Locate the cell with the specified text and output its [X, Y] center coordinate. 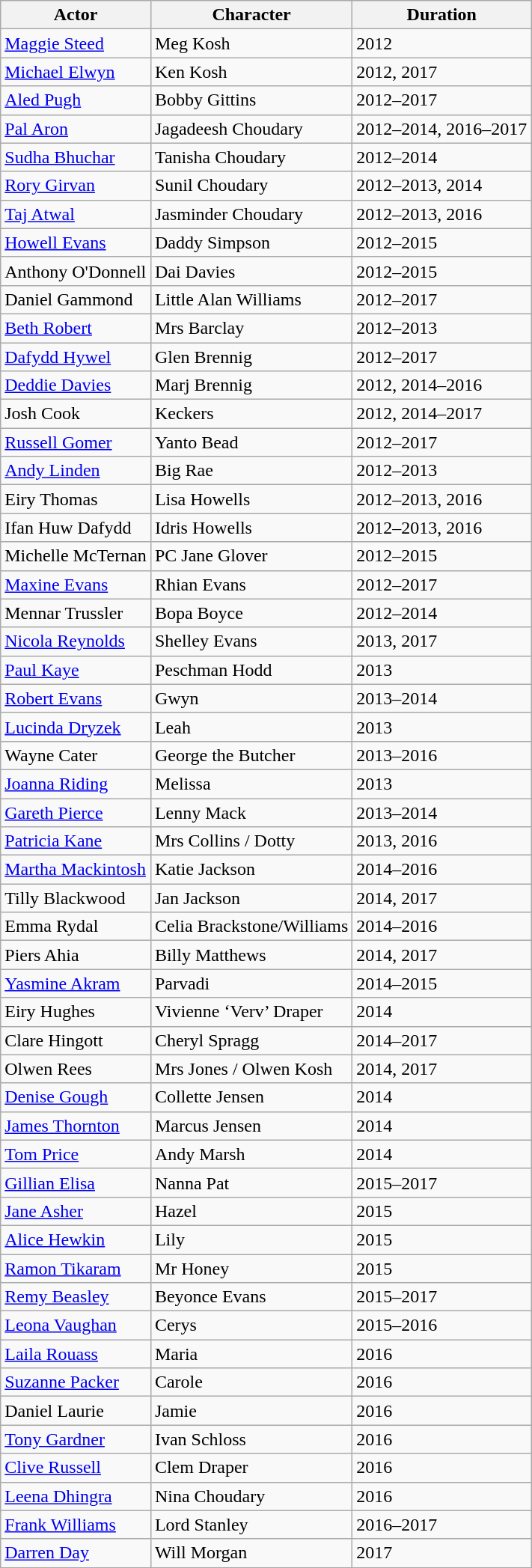
Jasminder Choudary [251, 214]
2013–2016 [441, 755]
2012, 2014–2016 [441, 385]
Maria [251, 1354]
2014–2015 [441, 983]
Nina Choudary [251, 1496]
Cheryl Spragg [251, 1040]
Mr Honey [251, 1269]
Howell Evans [76, 242]
Mrs Barclay [251, 328]
Gareth Pierce [76, 812]
Remy Beasley [76, 1297]
Gillian Elisa [76, 1183]
Gwyn [251, 698]
Shelley Evans [251, 641]
Wayne Cater [76, 755]
Lily [251, 1239]
Josh Cook [76, 414]
Maggie Steed [76, 43]
Billy Matthews [251, 955]
Lenny Mack [251, 812]
2016–2017 [441, 1525]
Suzanne Packer [76, 1382]
Mennar Trussler [76, 613]
2012–2014, 2016–2017 [441, 129]
Russell Gomer [76, 442]
Taj Atwal [76, 214]
Melissa [251, 784]
Lucinda Dryzek [76, 727]
Hazel [251, 1211]
Yasmine Akram [76, 983]
Pal Aron [76, 129]
Olwen Rees [76, 1069]
Deddie Davies [76, 385]
Piers Ahia [76, 955]
Patricia Kane [76, 841]
Daniel Laurie [76, 1411]
Lord Stanley [251, 1525]
Dafydd Hywel [76, 357]
Cerys [251, 1326]
Martha Mackintosh [76, 870]
2012, 2014–2017 [441, 414]
2012 [441, 43]
2014–2017 [441, 1040]
Little Alan Williams [251, 299]
Dai Davies [251, 271]
PC Jane Glover [251, 556]
Carole [251, 1382]
Clare Hingott [76, 1040]
Ken Kosh [251, 72]
Michelle McTernan [76, 556]
2012–2013, 2014 [441, 186]
Clive Russell [76, 1468]
Michael Elwyn [76, 72]
Bopa Boyce [251, 613]
Frank Williams [76, 1525]
Ivan Schloss [251, 1439]
Sunil Choudary [251, 186]
Katie Jackson [251, 870]
Jane Asher [76, 1211]
Marcus Jensen [251, 1126]
Aled Pugh [76, 100]
Actor [76, 15]
Ifan Huw Dafydd [76, 528]
2015–2016 [441, 1326]
Clem Draper [251, 1468]
Eiry Thomas [76, 499]
2012, 2017 [441, 72]
Ramon Tikaram [76, 1269]
Rhian Evans [251, 585]
Big Rae [251, 471]
Keckers [251, 414]
Idris Howells [251, 528]
Bobby Gittins [251, 100]
Andy Marsh [251, 1154]
Eiry Hughes [76, 1012]
Daddy Simpson [251, 242]
Rory Girvan [76, 186]
Tilly Blackwood [76, 898]
Glen Brennig [251, 357]
2013, 2016 [441, 841]
Maxine Evans [76, 585]
Yanto Bead [251, 442]
Daniel Gammond [76, 299]
Peschman Hodd [251, 670]
Leona Vaughan [76, 1326]
James Thornton [76, 1126]
Tanisha Choudary [251, 157]
George the Butcher [251, 755]
Sudha Bhuchar [76, 157]
Duration [441, 15]
Celia Brackstone/Williams [251, 927]
Robert Evans [76, 698]
Laila Rouass [76, 1354]
Leah [251, 727]
2013, 2017 [441, 641]
Andy Linden [76, 471]
Lisa Howells [251, 499]
Nanna Pat [251, 1183]
Denise Gough [76, 1097]
Tony Gardner [76, 1439]
Marj Brennig [251, 385]
Leena Dhingra [76, 1496]
Alice Hewkin [76, 1239]
Parvadi [251, 983]
Nicola Reynolds [76, 641]
Collette Jensen [251, 1097]
Will Morgan [251, 1553]
Emma Rydal [76, 927]
Meg Kosh [251, 43]
Mrs Collins / Dotty [251, 841]
Joanna Riding [76, 784]
Character [251, 15]
Jamie [251, 1411]
Vivienne ‘Verv’ Draper [251, 1012]
Anthony O'Donnell [76, 271]
Jan Jackson [251, 898]
Paul Kaye [76, 670]
Darren Day [76, 1553]
Beth Robert [76, 328]
2017 [441, 1553]
Jagadeesh Choudary [251, 129]
Beyonce Evans [251, 1297]
Tom Price [76, 1154]
Mrs Jones / Olwen Kosh [251, 1069]
